Scan for the cell matching the given text and deliver its [x, y] coordinate at center. 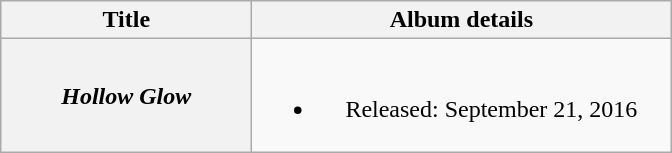
Hollow Glow [126, 96]
Album details [462, 20]
Title [126, 20]
Released: September 21, 2016 [462, 96]
